For the text-containing cell, return its midpoint in [X, Y] coordinate format. 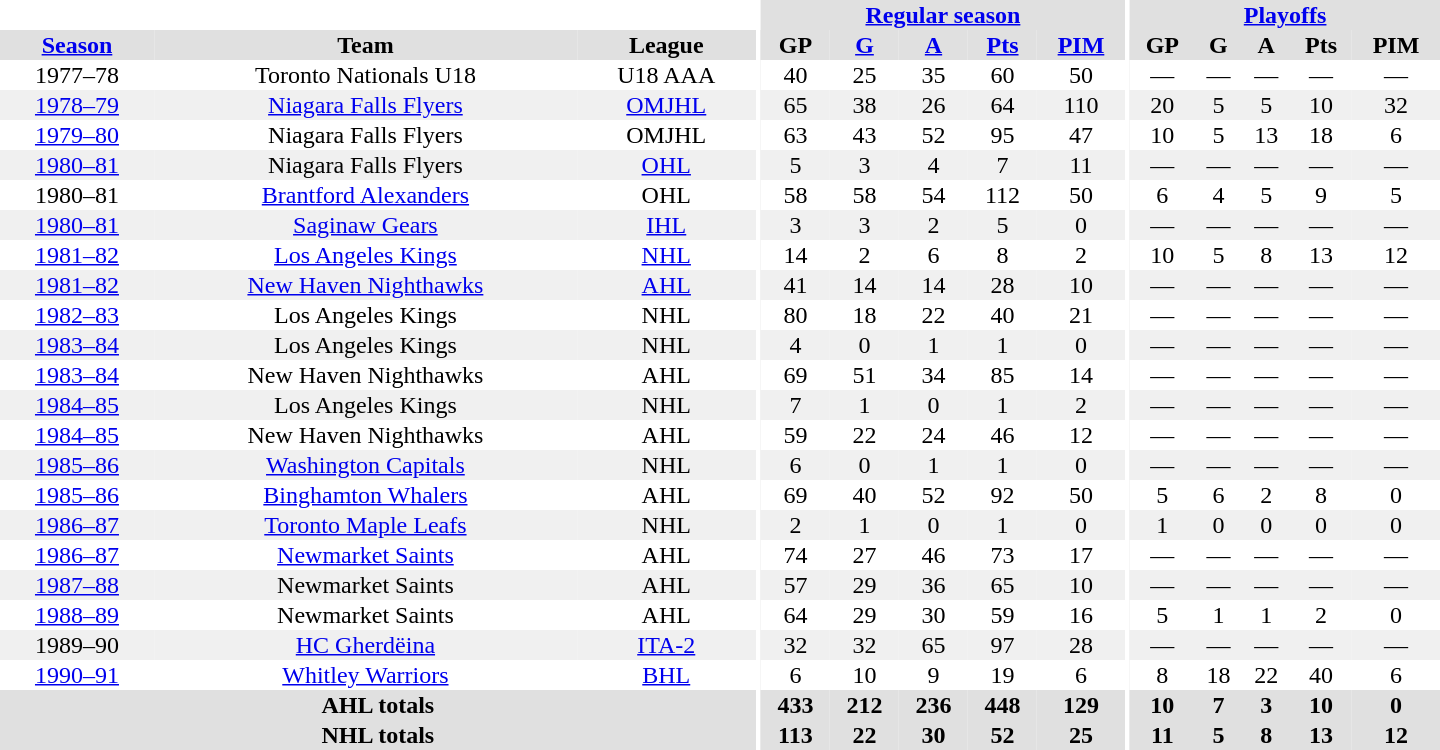
1979–80 [77, 135]
1977–78 [77, 75]
1987–88 [77, 585]
Team [366, 45]
Saginaw Gears [366, 225]
448 [1002, 705]
36 [934, 585]
47 [1081, 135]
74 [796, 555]
51 [864, 375]
63 [796, 135]
57 [796, 585]
1989–90 [77, 645]
1982–83 [77, 315]
Binghamton Whalers [366, 495]
112 [1002, 195]
Whitley Warriors [366, 675]
73 [1002, 555]
Playoffs [1285, 15]
26 [934, 105]
433 [796, 705]
Brantford Alexanders [366, 195]
236 [934, 705]
41 [796, 285]
Toronto Maple Leafs [366, 525]
Washington Capitals [366, 465]
AHL totals [378, 705]
IHL [666, 225]
BHL [666, 675]
1978–79 [77, 105]
1988–89 [77, 615]
85 [1002, 375]
NHL totals [378, 735]
34 [934, 375]
Toronto Nationals U18 [366, 75]
92 [1002, 495]
80 [796, 315]
95 [1002, 135]
17 [1081, 555]
113 [796, 735]
20 [1162, 105]
38 [864, 105]
129 [1081, 705]
HC Gherdëina [366, 645]
Season [77, 45]
35 [934, 75]
League [666, 45]
Regular season [943, 15]
43 [864, 135]
U18 AAA [666, 75]
60 [1002, 75]
54 [934, 195]
212 [864, 705]
21 [1081, 315]
16 [1081, 615]
19 [1002, 675]
27 [864, 555]
24 [934, 435]
1990–91 [77, 675]
97 [1002, 645]
110 [1081, 105]
ITA-2 [666, 645]
